Capture the cell that displays the provided text and extract its [X, Y] central coordinate. 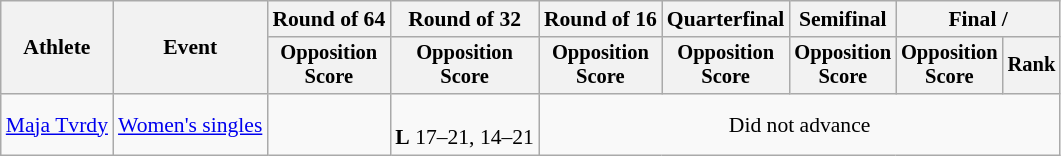
Rank [1032, 66]
Quarterfinal [726, 19]
Maja Tvrdy [57, 124]
L 17–21, 14–21 [464, 124]
Semifinal [842, 19]
Event [190, 48]
Women's singles [190, 124]
Round of 32 [464, 19]
Round of 64 [328, 19]
Final / [978, 19]
Athlete [57, 48]
Did not advance [800, 124]
Round of 16 [600, 19]
